Locate the cell with the specified text and output its (X, Y) center coordinate. 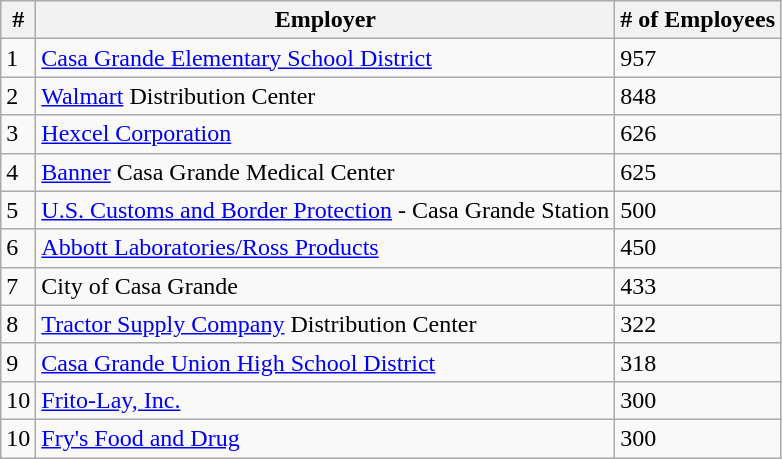
Abbott Laboratories/Ross Products (326, 248)
# (18, 20)
9 (18, 362)
Banner Casa Grande Medical Center (326, 172)
6 (18, 248)
5 (18, 210)
Fry's Food and Drug (326, 438)
2 (18, 96)
8 (18, 324)
Casa Grande Union High School District (326, 362)
Frito-Lay, Inc. (326, 400)
957 (698, 58)
U.S. Customs and Border Protection - Casa Grande Station (326, 210)
Casa Grande Elementary School District (326, 58)
4 (18, 172)
Employer (326, 20)
3 (18, 134)
848 (698, 96)
626 (698, 134)
433 (698, 286)
7 (18, 286)
Tractor Supply Company Distribution Center (326, 324)
500 (698, 210)
1 (18, 58)
322 (698, 324)
City of Casa Grande (326, 286)
# of Employees (698, 20)
Hexcel Corporation (326, 134)
318 (698, 362)
625 (698, 172)
Walmart Distribution Center (326, 96)
450 (698, 248)
